Detect which cell encompasses the target text, then output its (x, y) center coordinate. 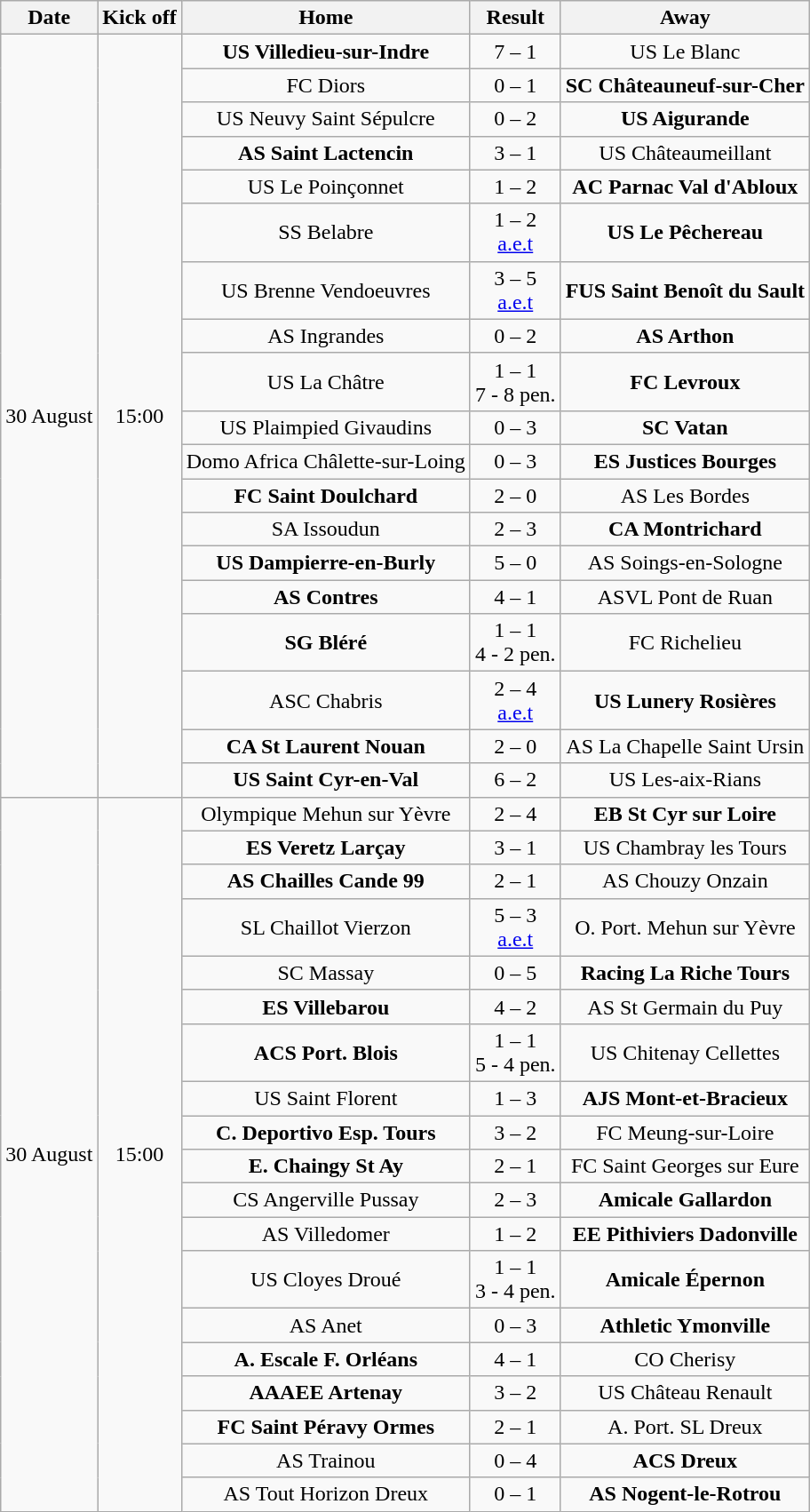
Amicale Épernon (685, 1279)
US Chambray les Tours (685, 848)
FC Saint Doulchard (325, 495)
US Les-aix-Rians (685, 780)
FC Levroux (685, 382)
5 – 0 (515, 563)
EB St Cyr sur Loire (685, 814)
AS Saint Lactencin (325, 153)
1 – 1 7 - 8 pen. (515, 382)
E. Chaingy St Ay (325, 1166)
AAAEE Artenay (325, 1393)
ES Villebarou (325, 1007)
4 – 2 (515, 1007)
ES Veretz Larçay (325, 848)
US Château Renault (685, 1393)
2 – 4 (515, 814)
Kick off (139, 18)
Domo Africa Châlette-sur-Loing (325, 461)
US Plaimpied Givaudins (325, 427)
AS Tout Horizon Dreux (325, 1494)
FUS Saint Benoît du Sault (685, 290)
AS La Chapelle Saint Ursin (685, 746)
Date (50, 18)
AS Ingrandes (325, 336)
US Saint Cyr-en-Val (325, 780)
AC Parnac Val d'Abloux (685, 187)
US Brenne Vendoeuvres (325, 290)
AS St Germain du Puy (685, 1007)
3 – 5 a.e.t (515, 290)
FC Saint Georges sur Eure (685, 1166)
US Cloyes Droué (325, 1279)
6 – 2 (515, 780)
CA Montrichard (685, 529)
0 – 4 (515, 1460)
ACS Dreux (685, 1460)
FC Richelieu (685, 643)
ACS Port. Blois (325, 1052)
SC Châteauneuf-sur-Cher (685, 85)
ES Justices Bourges (685, 461)
1 – 3 (515, 1098)
Athletic Ymonville (685, 1325)
US Châteaumeillant (685, 153)
ASVL Pont de Ruan (685, 597)
SC Vatan (685, 427)
AS Contres (325, 597)
Racing La Riche Tours (685, 973)
AS Arthon (685, 336)
US Le Pêchereau (685, 233)
AS Chouzy Onzain (685, 881)
7 – 1 (515, 52)
AS Les Bordes (685, 495)
US Dampierre-en-Burly (325, 563)
SC Massay (325, 973)
CO Cherisy (685, 1359)
1 – 2 a.e.t (515, 233)
1 – 1 5 - 4 pen. (515, 1052)
US Le Blanc (685, 52)
AS Anet (325, 1325)
US Neuvy Saint Sépulcre (325, 119)
O. Port. Mehun sur Yèvre (685, 927)
SG Bléré (325, 643)
1 – 1 4 - 2 pen. (515, 643)
US Saint Florent (325, 1098)
Away (685, 18)
AS Chailles Cande 99 (325, 881)
Home (325, 18)
US Le Poinçonnet (325, 187)
AJS Mont-et-Bracieux (685, 1098)
Result (515, 18)
C. Deportivo Esp. Tours (325, 1133)
ASC Chabris (325, 700)
2 – 4 a.e.t (515, 700)
AS Villedomer (325, 1234)
5 – 3 a.e.t (515, 927)
EE Pithiviers Dadonville (685, 1234)
US Lunery Rosières (685, 700)
Amicale Gallardon (685, 1200)
Olympique Mehun sur Yèvre (325, 814)
SL Chaillot Vierzon (325, 927)
SS Belabre (325, 233)
AS Trainou (325, 1460)
CA St Laurent Nouan (325, 746)
FC Meung-sur-Loire (685, 1133)
US La Châtre (325, 382)
US Chitenay Cellettes (685, 1052)
0 – 5 (515, 973)
SA Issoudun (325, 529)
1 – 1 3 - 4 pen. (515, 1279)
US Villedieu-sur-Indre (325, 52)
FC Saint Péravy Ormes (325, 1427)
CS Angerville Pussay (325, 1200)
AS Soings-en-Sologne (685, 563)
A. Escale F. Orléans (325, 1359)
AS Nogent-le-Rotrou (685, 1494)
US Aigurande (685, 119)
FC Diors (325, 85)
A. Port. SL Dreux (685, 1427)
